Locate the cell with the specified text and output its (X, Y) center coordinate. 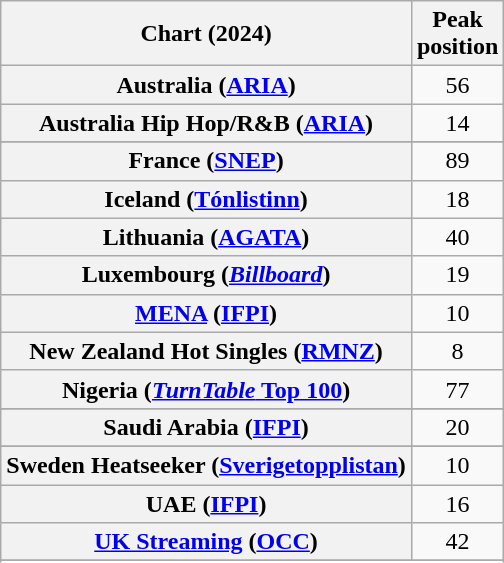
New Zealand Hot Singles (RMNZ) (206, 351)
Saudi Arabia (IFPI) (206, 427)
20 (457, 427)
77 (457, 389)
Nigeria (TurnTable Top 100) (206, 389)
Lithuania (AGATA) (206, 237)
89 (457, 161)
14 (457, 123)
56 (457, 85)
UK Streaming (OCC) (206, 542)
Iceland (Tónlistinn) (206, 199)
Australia (ARIA) (206, 85)
18 (457, 199)
Australia Hip Hop/R&B (ARIA) (206, 123)
19 (457, 275)
Chart (2024) (206, 34)
42 (457, 542)
France (SNEP) (206, 161)
Luxembourg (Billboard) (206, 275)
8 (457, 351)
Sweden Heatseeker (Sverigetopplistan) (206, 465)
Peakposition (457, 34)
40 (457, 237)
UAE (IFPI) (206, 503)
MENA (IFPI) (206, 313)
16 (457, 503)
